Scan for the cell matching the given text and deliver its [x, y] coordinate at center. 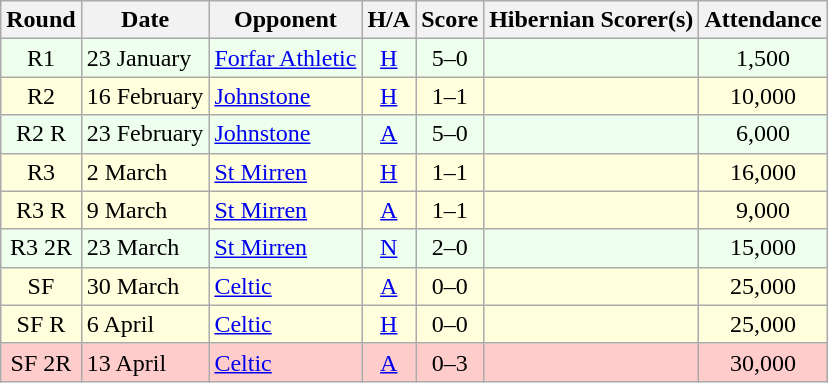
Score [450, 20]
R2 [41, 96]
R3 [41, 172]
16,000 [763, 172]
23 March [145, 248]
16 February [145, 96]
R3 R [41, 210]
2 March [145, 172]
2–0 [450, 248]
15,000 [763, 248]
H/A [389, 20]
Forfar Athletic [286, 58]
Hibernian Scorer(s) [592, 20]
6,000 [763, 134]
10,000 [763, 96]
9 March [145, 210]
13 April [145, 362]
Round [41, 20]
9,000 [763, 210]
SF 2R [41, 362]
R1 [41, 58]
23 January [145, 58]
Opponent [286, 20]
SF [41, 286]
Attendance [763, 20]
N [389, 248]
SF R [41, 324]
1,500 [763, 58]
Date [145, 20]
30,000 [763, 362]
6 April [145, 324]
R2 R [41, 134]
R3 2R [41, 248]
0–3 [450, 362]
23 February [145, 134]
30 March [145, 286]
